Find where the given text appears and provide that cell's center as (x, y) coordinate. 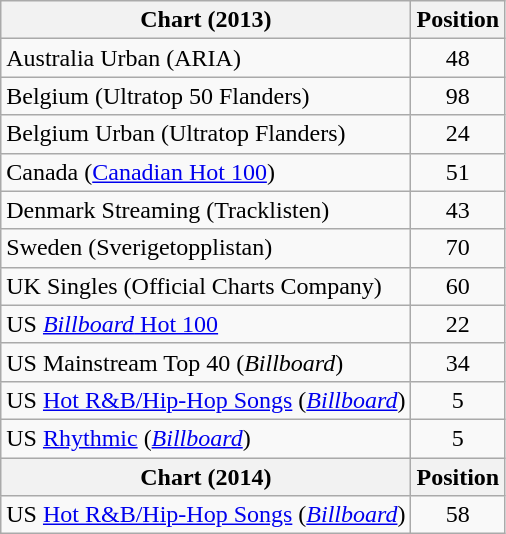
Australia Urban (ARIA) (206, 58)
70 (458, 248)
US Billboard Hot 100 (206, 324)
Chart (2013) (206, 20)
US Mainstream Top 40 (Billboard) (206, 362)
98 (458, 96)
Canada (Canadian Hot 100) (206, 172)
Sweden (Sverigetopplistan) (206, 248)
58 (458, 515)
Belgium Urban (Ultratop Flanders) (206, 134)
UK Singles (Official Charts Company) (206, 286)
51 (458, 172)
Denmark Streaming (Tracklisten) (206, 210)
34 (458, 362)
24 (458, 134)
60 (458, 286)
48 (458, 58)
43 (458, 210)
US Rhythmic (Billboard) (206, 438)
Chart (2014) (206, 477)
Belgium (Ultratop 50 Flanders) (206, 96)
22 (458, 324)
